Return (x, y) of the center of cell containing provided text 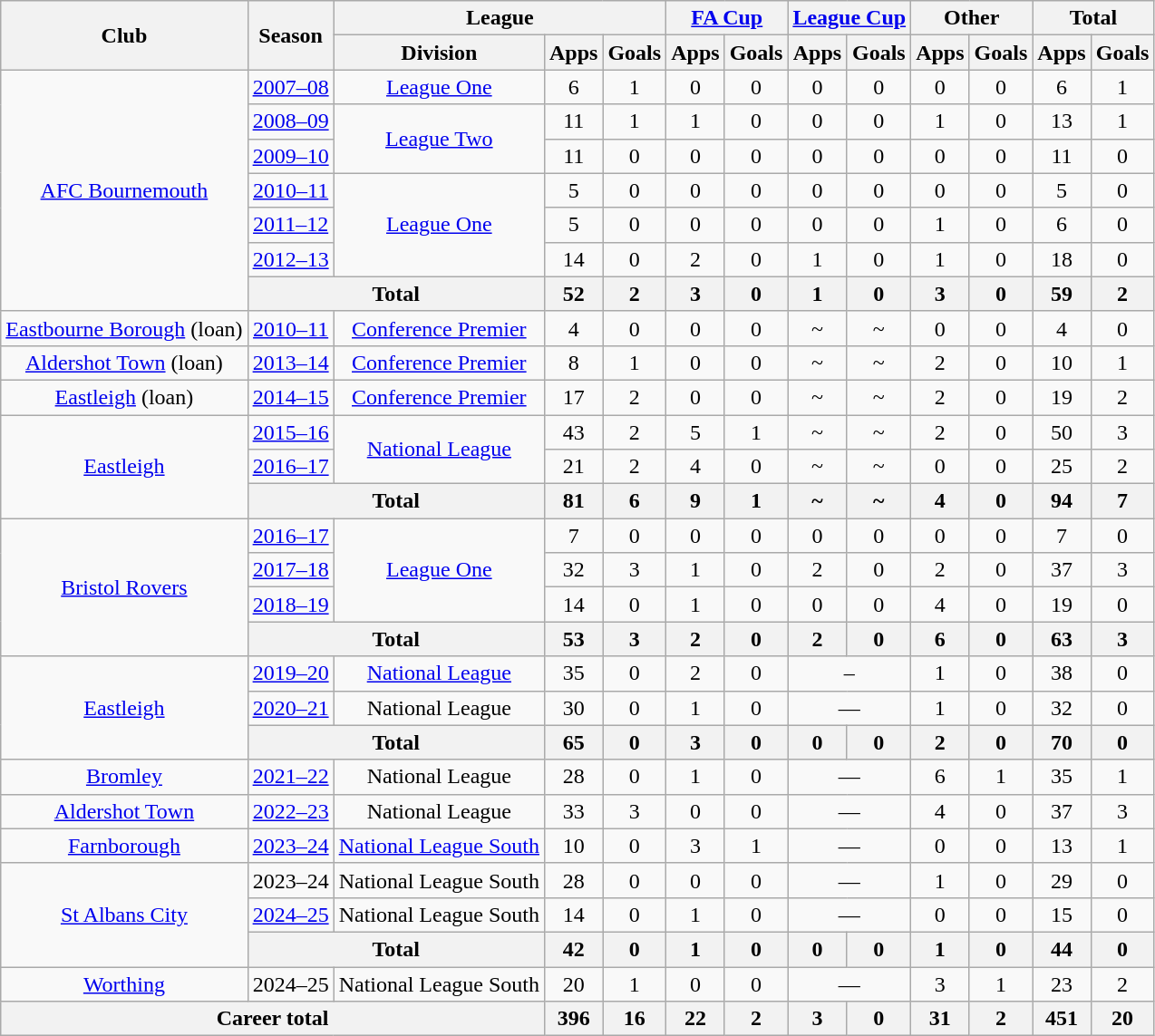
18 (1062, 259)
St Albans City (124, 915)
League Two (439, 139)
70 (1062, 742)
53 (573, 639)
League (500, 18)
– (849, 673)
League Cup (849, 18)
Other (972, 18)
2015–16 (290, 432)
2008–09 (290, 121)
22 (695, 1019)
Bromley (124, 777)
2022–23 (290, 811)
Worthing (124, 983)
451 (1062, 1019)
29 (1062, 880)
Aldershot Town (124, 811)
2018–19 (290, 605)
Career total (273, 1019)
Aldershot Town (loan) (124, 363)
Club (124, 35)
2020–21 (290, 708)
43 (573, 432)
2012–13 (290, 259)
Eastleigh (loan) (124, 397)
31 (940, 1019)
396 (573, 1019)
2019–20 (290, 673)
Division (439, 53)
21 (573, 467)
50 (1062, 432)
59 (1062, 294)
23 (1062, 983)
25 (1062, 467)
2011–12 (290, 225)
52 (573, 294)
2017–18 (290, 570)
33 (573, 811)
94 (1062, 501)
44 (1062, 949)
Farnborough (124, 846)
2007–08 (290, 87)
42 (573, 949)
38 (1062, 673)
63 (1062, 639)
8 (573, 363)
2013–14 (290, 363)
2014–15 (290, 397)
Bristol Rovers (124, 587)
30 (573, 708)
2009–10 (290, 156)
Season (290, 35)
16 (635, 1019)
Eastbourne Borough (loan) (124, 328)
15 (1062, 915)
9 (695, 501)
AFC Bournemouth (124, 190)
65 (573, 742)
17 (573, 397)
81 (573, 501)
FA Cup (727, 18)
2021–22 (290, 777)
